Find where the given text appears and provide that cell's center as (X, Y) coordinate. 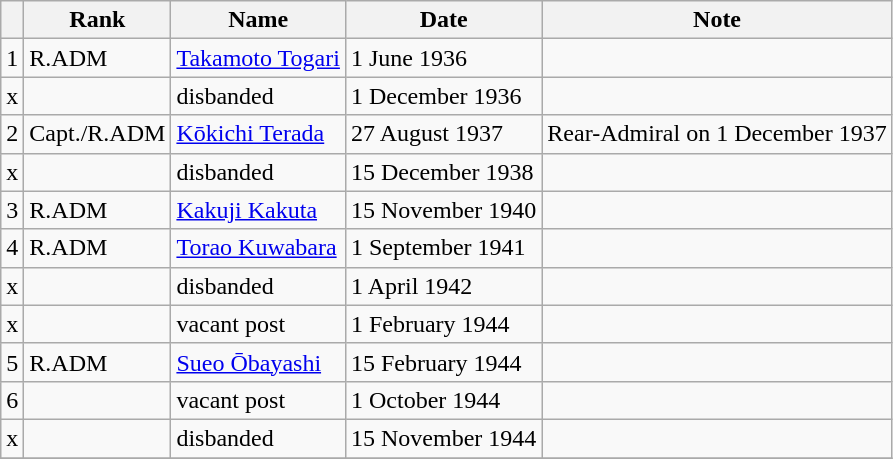
15 November 1944 (443, 438)
15 November 1940 (443, 210)
Date (443, 20)
27 August 1937 (443, 134)
6 (12, 400)
1 December 1936 (443, 96)
15 February 1944 (443, 362)
1 June 1936 (443, 58)
1 February 1944 (443, 324)
1 April 1942 (443, 286)
4 (12, 248)
Kakuji Kakuta (258, 210)
Takamoto Togari (258, 58)
3 (12, 210)
1 October 1944 (443, 400)
15 December 1938 (443, 172)
Name (258, 20)
Capt./R.ADM (98, 134)
1 (12, 58)
Kōkichi Terada (258, 134)
Torao Kuwabara (258, 248)
5 (12, 362)
Rear-Admiral on 1 December 1937 (717, 134)
2 (12, 134)
Note (717, 20)
Rank (98, 20)
Sueo Ōbayashi (258, 362)
1 September 1941 (443, 248)
